Detect which cell encompasses the target text, then output its [x, y] center coordinate. 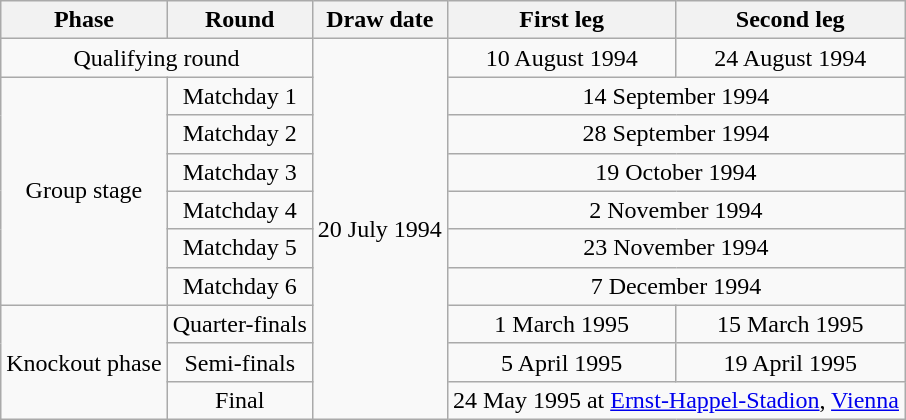
Round [240, 20]
23 November 1994 [676, 248]
Quarter-finals [240, 324]
15 March 1995 [790, 324]
Semi-finals [240, 362]
Matchday 2 [240, 134]
Draw date [380, 20]
First leg [562, 20]
19 October 1994 [676, 172]
10 August 1994 [562, 58]
Second leg [790, 20]
Group stage [84, 191]
1 March 1995 [562, 324]
2 November 1994 [676, 210]
19 April 1995 [790, 362]
Matchday 5 [240, 248]
20 July 1994 [380, 230]
24 May 1995 at Ernst-Happel-Stadion, Vienna [676, 400]
28 September 1994 [676, 134]
Final [240, 400]
Knockout phase [84, 362]
Matchday 4 [240, 210]
14 September 1994 [676, 96]
Matchday 3 [240, 172]
Phase [84, 20]
24 August 1994 [790, 58]
Matchday 1 [240, 96]
Matchday 6 [240, 286]
7 December 1994 [676, 286]
Qualifying round [157, 58]
5 April 1995 [562, 362]
